Capture the cell that displays the provided text and extract its (X, Y) central coordinate. 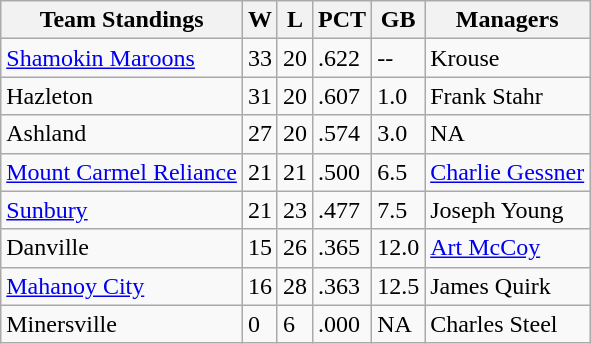
33 (260, 58)
3.0 (398, 134)
Joseph Young (508, 210)
6.5 (398, 172)
.500 (342, 172)
Art McCoy (508, 248)
.477 (342, 210)
28 (294, 286)
Mount Carmel Reliance (122, 172)
W (260, 20)
.365 (342, 248)
26 (294, 248)
27 (260, 134)
0 (260, 324)
Shamokin Maroons (122, 58)
Ashland (122, 134)
.000 (342, 324)
Managers (508, 20)
16 (260, 286)
Danville (122, 248)
12.5 (398, 286)
Team Standings (122, 20)
6 (294, 324)
James Quirk (508, 286)
.574 (342, 134)
Charlie Gessner (508, 172)
Frank Stahr (508, 96)
7.5 (398, 210)
Hazleton (122, 96)
PCT (342, 20)
Krouse (508, 58)
-- (398, 58)
.622 (342, 58)
Mahanoy City (122, 286)
.607 (342, 96)
.363 (342, 286)
GB (398, 20)
1.0 (398, 96)
23 (294, 210)
12.0 (398, 248)
15 (260, 248)
31 (260, 96)
L (294, 20)
Charles Steel (508, 324)
Minersville (122, 324)
Sunbury (122, 210)
